Locate the cell with the specified text and output its (x, y) center coordinate. 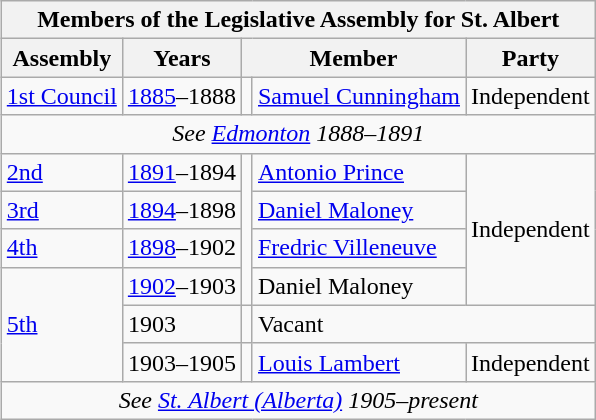
2nd (62, 172)
1903–1905 (182, 362)
Antonio Prince (358, 172)
Party (531, 58)
1902–1903 (182, 286)
5th (62, 324)
Fredric Villeneuve (358, 248)
Assembly (62, 58)
Samuel Cunningham (358, 96)
1891–1894 (182, 172)
3rd (62, 210)
See Edmonton 1888–1891 (298, 134)
1898–1902 (182, 248)
Members of the Legislative Assembly for St. Albert (298, 20)
Vacant (424, 324)
Louis Lambert (358, 362)
Member (353, 58)
1st Council (62, 96)
1894–1898 (182, 210)
See St. Albert (Alberta) 1905–present (298, 400)
1903 (182, 324)
1885–1888 (182, 96)
Years (182, 58)
4th (62, 248)
